Capture the cell that displays the provided text and extract its [X, Y] central coordinate. 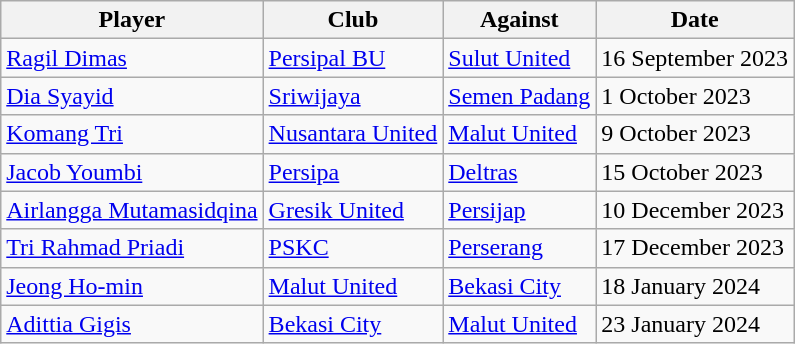
Persijap [520, 210]
Date [695, 20]
Adittia Gigis [132, 324]
Dia Syayid [132, 96]
Nusantara United [353, 134]
Persipal BU [353, 58]
Tri Rahmad Priadi [132, 248]
PSKC [353, 248]
Gresik United [353, 210]
9 October 2023 [695, 134]
Perserang [520, 248]
Against [520, 20]
Sulut United [520, 58]
Airlangga Mutamasidqina [132, 210]
Persipa [353, 172]
Sriwijaya [353, 96]
Club [353, 20]
16 September 2023 [695, 58]
Deltras [520, 172]
18 January 2024 [695, 286]
Ragil Dimas [132, 58]
Semen Padang [520, 96]
17 December 2023 [695, 248]
1 October 2023 [695, 96]
15 October 2023 [695, 172]
10 December 2023 [695, 210]
Player [132, 20]
Komang Tri [132, 134]
Jacob Youmbi [132, 172]
23 January 2024 [695, 324]
Jeong Ho-min [132, 286]
